Pinpoint the cell where the given text exists, returning its (x, y) midpoint coordinate. 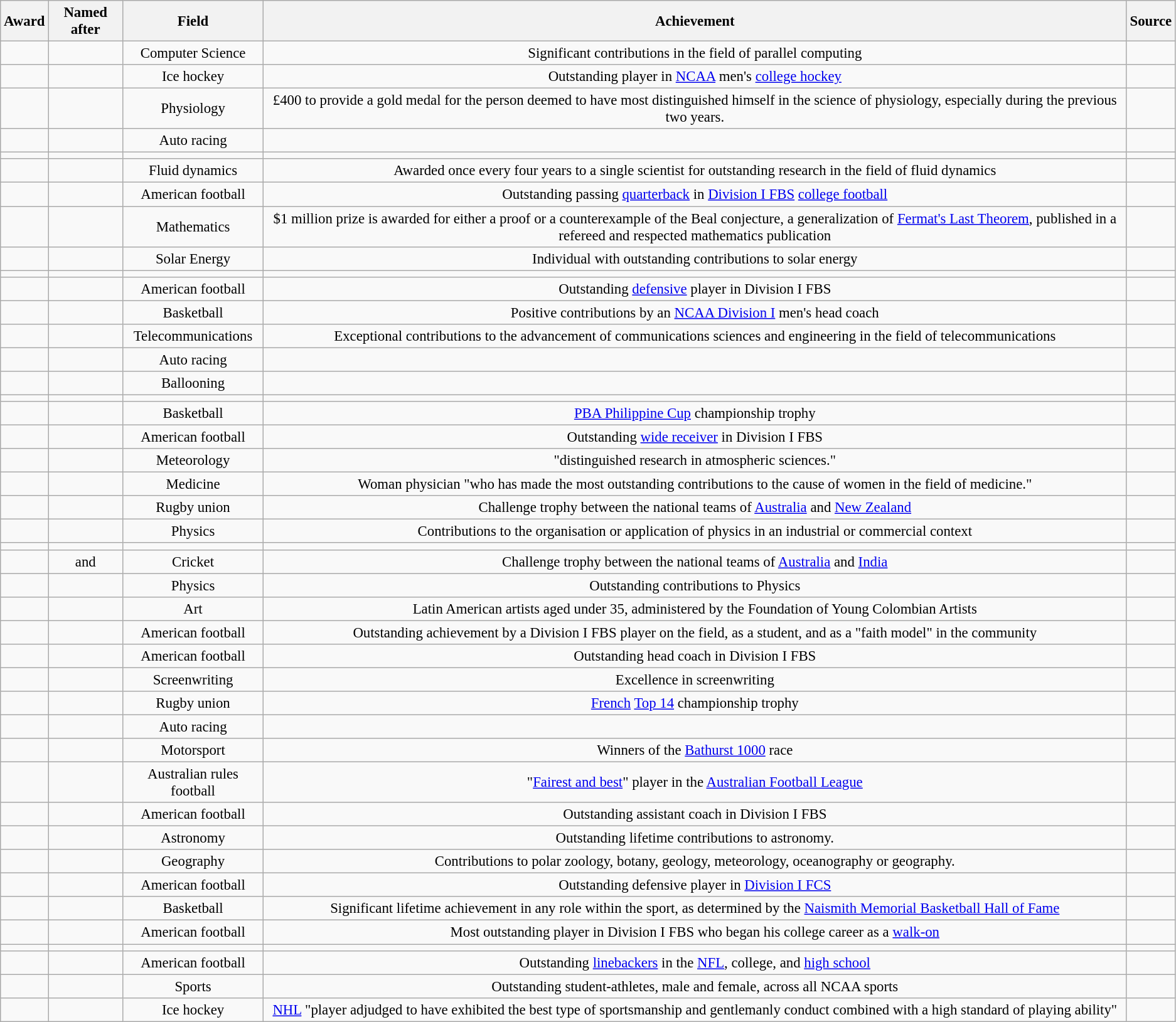
Most outstanding player in Division I FBS who began his college career as a walk-on (695, 932)
Outstanding head coach in Division I FBS (695, 656)
Geography (193, 861)
Outstanding lifetime contributions to astronomy. (695, 838)
Awarded once every four years to a single scientist for outstanding research in the field of fluid dynamics (695, 171)
Physiology (193, 109)
Cricket (193, 562)
Named after (85, 21)
Ballooning (193, 383)
Challenge trophy between the national teams of Australia and New Zealand (695, 508)
Outstanding defensive player in Division I FBS (695, 289)
Fluid dynamics (193, 171)
Award (24, 21)
"distinguished research in atmospheric sciences." (695, 460)
Outstanding passing quarterback in Division I FBS college football (695, 194)
French Top 14 championship trophy (695, 703)
Latin American artists aged under 35, administered by the Foundation of Young Colombian Artists (695, 609)
Outstanding student-athletes, male and female, across all NCAA sports (695, 986)
Outstanding assistant coach in Division I FBS (695, 814)
Solar Energy (193, 258)
Motorsport (193, 750)
Mathematics (193, 227)
Individual with outstanding contributions to solar energy (695, 258)
Field (193, 21)
Art (193, 609)
Contributions to the organisation or application of physics in an industrial or commercial context (695, 531)
PBA Philippine Cup championship trophy (695, 413)
Outstanding achievement by a Division I FBS player on the field, as a student, and as a "faith model" in the community (695, 632)
Winners of the Bathurst 1000 race (695, 750)
Contributions to polar zoology, botany, geology, meteorology, oceanography or geography. (695, 861)
Telecommunications (193, 336)
Excellence in screenwriting (695, 679)
Source (1151, 21)
Outstanding defensive player in Division I FCS (695, 885)
Meteorology (193, 460)
Outstanding player in NCAA men's college hockey (695, 77)
Sports (193, 986)
Computer Science (193, 53)
Outstanding contributions to Physics (695, 585)
Medicine (193, 484)
Significant contributions in the field of parallel computing (695, 53)
Australian rules football (193, 783)
Significant lifetime achievement in any role within the sport, as determined by the Naismith Memorial Basketball Hall of Fame (695, 909)
Challenge trophy between the national teams of Australia and India (695, 562)
Astronomy (193, 838)
Screenwriting (193, 679)
Outstanding wide receiver in Division I FBS (695, 437)
Outstanding linebackers in the NFL, college, and high school (695, 962)
Exceptional contributions to the advancement of communications sciences and engineering in the field of telecommunications (695, 336)
"Fairest and best" player in the Australian Football League (695, 783)
NHL "player adjudged to have exhibited the best type of sportsmanship and gentlemanly conduct combined with a high standard of playing ability" (695, 1009)
Achievement (695, 21)
and (85, 562)
Positive contributions by an NCAA Division I men's head coach (695, 312)
Woman physician "who has made the most outstanding contributions to the cause of women in the field of medicine." (695, 484)
